Search for the cell housing the specified text and yield its (X, Y) center coordinate. 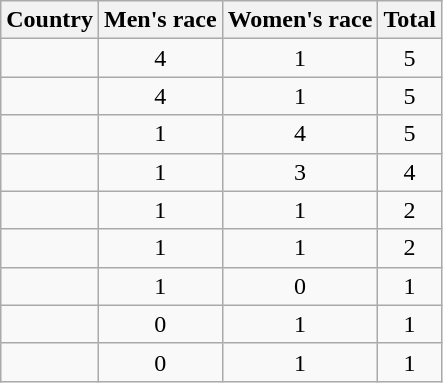
Women's race (300, 20)
Total (410, 20)
Country (50, 20)
3 (300, 172)
Men's race (160, 20)
